Pinpoint the cell where the given text exists, returning its [x, y] midpoint coordinate. 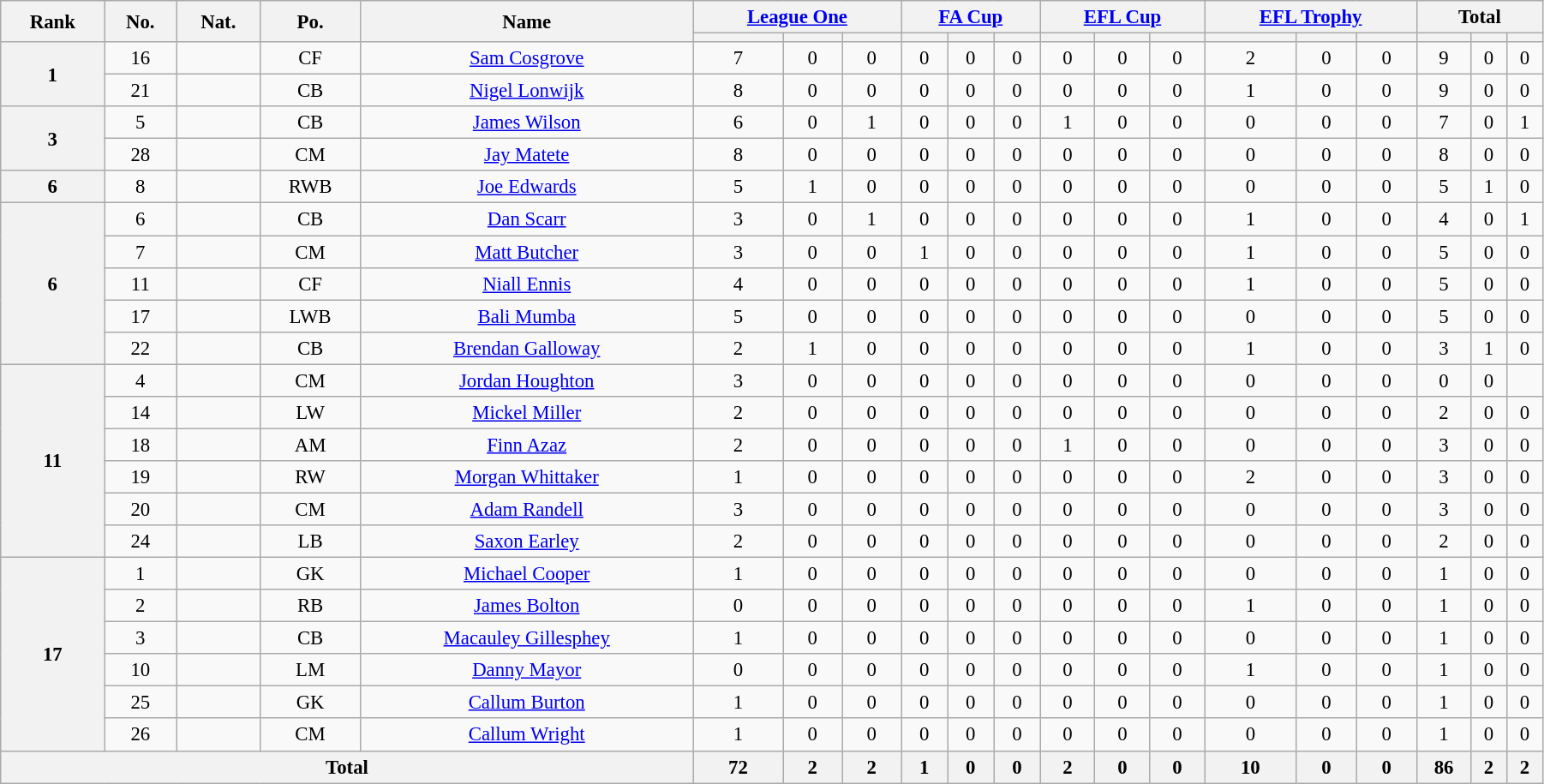
Danny Mayor [526, 670]
20 [141, 509]
Callum Burton [526, 703]
22 [141, 348]
Dan Scarr [526, 219]
Nigel Lonwijk [526, 91]
RWB [310, 188]
RW [310, 477]
Michael Cooper [526, 574]
LB [310, 542]
Sam Cosgrove [526, 58]
28 [141, 155]
Brendan Galloway [526, 348]
Morgan Whittaker [526, 477]
Matt Butcher [526, 252]
Adam Randell [526, 509]
26 [141, 735]
24 [141, 542]
Mickel Miller [526, 413]
86 [1443, 767]
72 [739, 767]
14 [141, 413]
AM [310, 445]
Macauley Gillesphey [526, 638]
Callum Wright [526, 735]
25 [141, 703]
Po. [310, 21]
Nat. [218, 21]
EFL Cup [1122, 17]
Niall Ennis [526, 284]
LW [310, 413]
LWB [310, 316]
Rank [53, 21]
Finn Azaz [526, 445]
Bali Mumba [526, 316]
James Bolton [526, 606]
21 [141, 91]
16 [141, 58]
League One [797, 17]
18 [141, 445]
James Wilson [526, 123]
19 [141, 477]
LM [310, 670]
Jay Matete [526, 155]
Name [526, 21]
RB [310, 606]
EFL Trophy [1311, 17]
No. [141, 21]
Joe Edwards [526, 188]
FA Cup [971, 17]
Jordan Houghton [526, 380]
Saxon Earley [526, 542]
